Pinpoint the cell where the given text exists, returning its (x, y) midpoint coordinate. 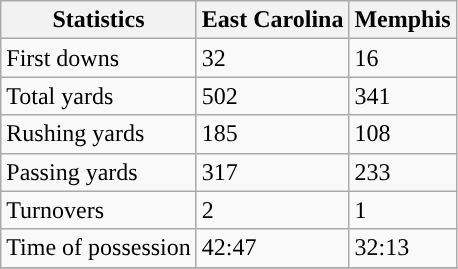
108 (402, 134)
16 (402, 58)
42:47 (272, 248)
1 (402, 210)
East Carolina (272, 20)
233 (402, 172)
Time of possession (99, 248)
32:13 (402, 248)
Memphis (402, 20)
32 (272, 58)
Turnovers (99, 210)
341 (402, 96)
First downs (99, 58)
502 (272, 96)
185 (272, 134)
Rushing yards (99, 134)
2 (272, 210)
Total yards (99, 96)
Statistics (99, 20)
Passing yards (99, 172)
317 (272, 172)
